Pinpoint the cell where the given text exists, returning its [X, Y] midpoint coordinate. 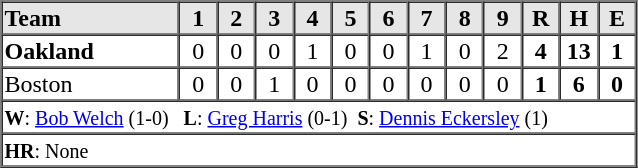
8 [465, 18]
R [541, 18]
W: Bob Welch (1-0) L: Greg Harris (0-1) S: Dennis Eckersley (1) [319, 116]
3 [274, 18]
13 [579, 50]
Team [91, 18]
5 [350, 18]
Oakland [91, 50]
7 [427, 18]
HR: None [319, 150]
H [579, 18]
Boston [91, 84]
9 [503, 18]
E [617, 18]
